Detect which cell encompasses the target text, then output its [x, y] center coordinate. 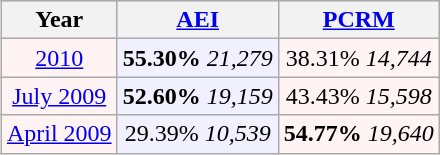
April 2009 [59, 134]
43.43% 15,598 [358, 96]
38.31% 14,744 [358, 58]
2010 [59, 58]
AEI [198, 20]
54.77% 19,640 [358, 134]
PCRM [358, 20]
52.60% 19,159 [198, 96]
July 2009 [59, 96]
55.30% 21,279 [198, 58]
Year [59, 20]
29.39% 10,539 [198, 134]
